Pinpoint the cell where the given text exists, returning its [x, y] midpoint coordinate. 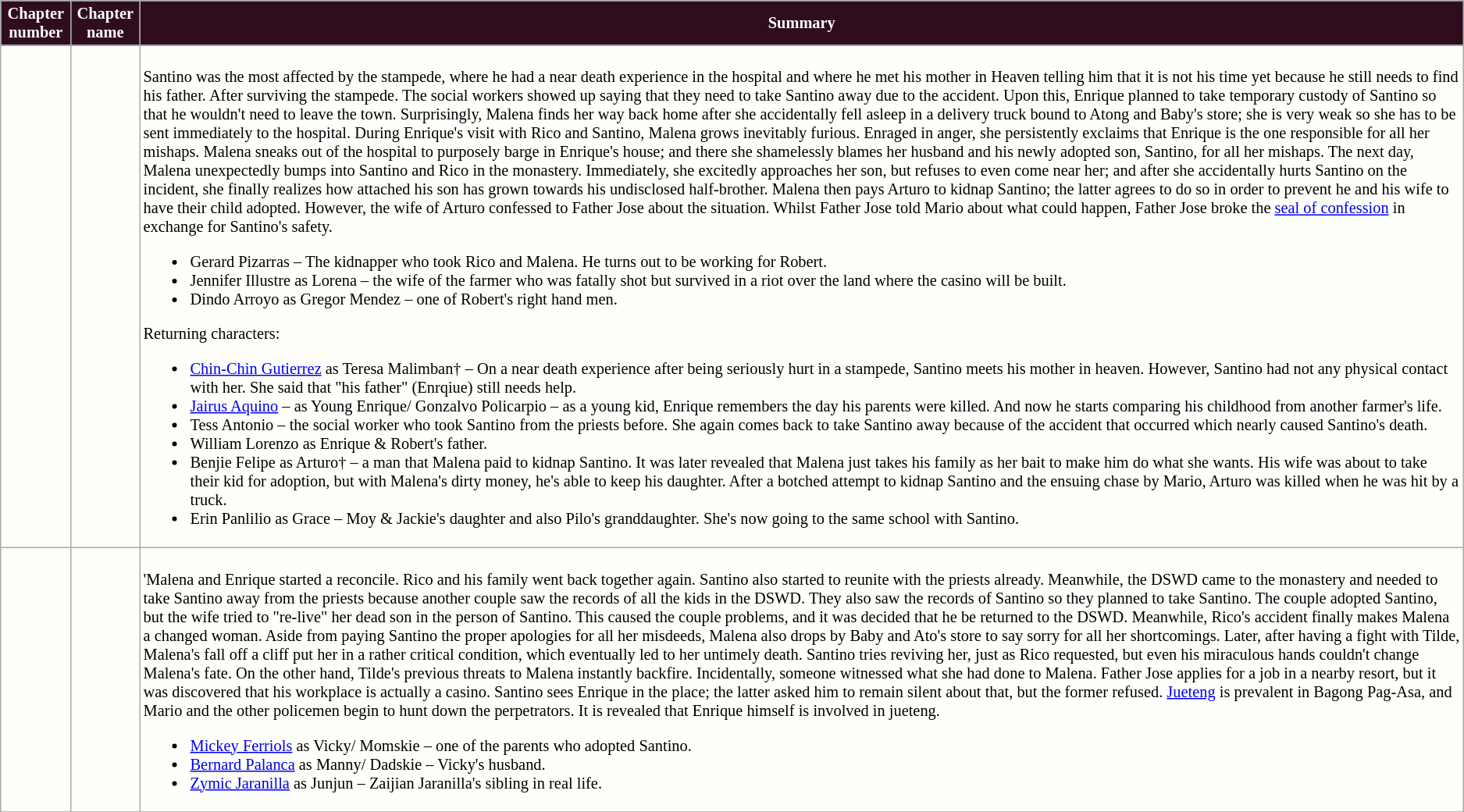
Chapter number [36, 23]
Summary [802, 23]
Chapter name [105, 23]
